Determine the (x, y) coordinate at the center of the cell enclosing the given text.  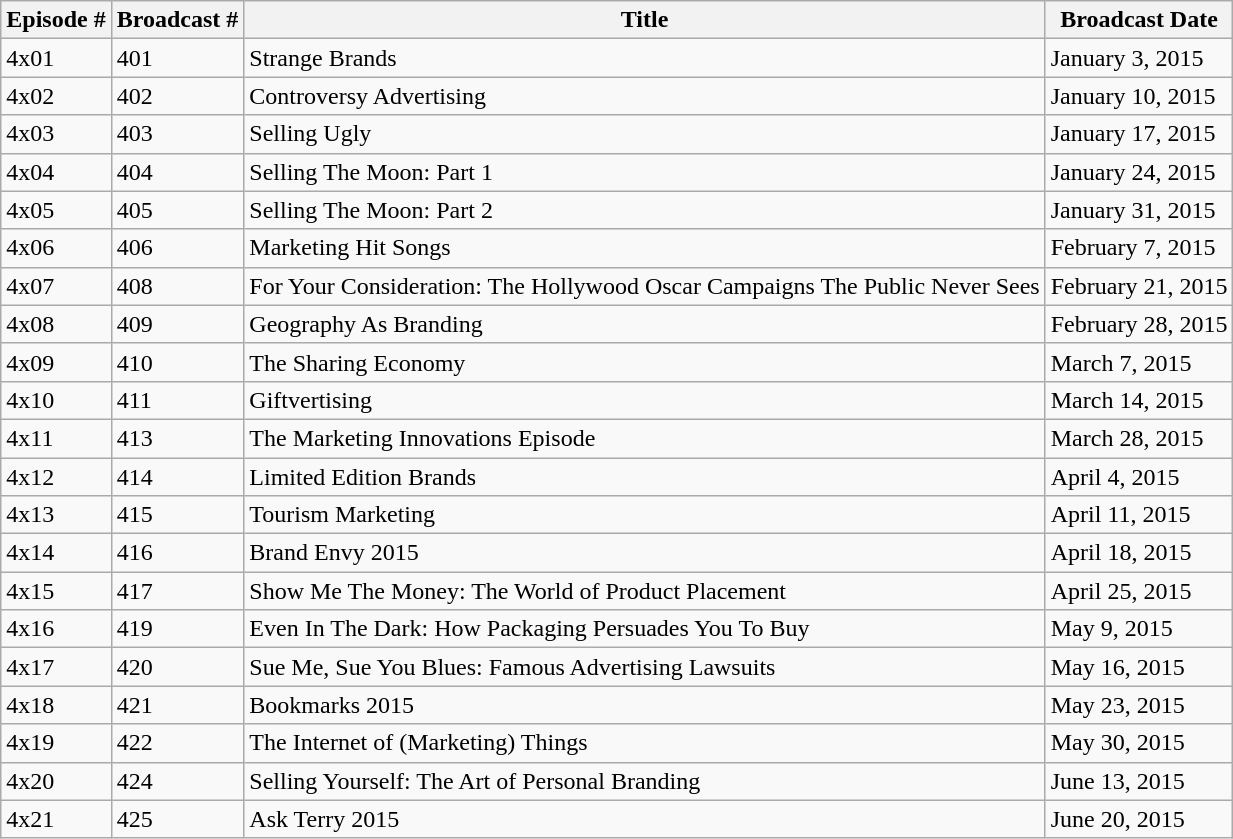
4x05 (56, 210)
405 (178, 210)
4x16 (56, 629)
4x02 (56, 96)
March 7, 2015 (1139, 362)
420 (178, 667)
Show Me The Money: The World of Product Placement (644, 591)
409 (178, 324)
4x19 (56, 743)
The Marketing Innovations Episode (644, 438)
4x12 (56, 477)
4x07 (56, 286)
Ask Terry 2015 (644, 819)
January 3, 2015 (1139, 58)
Bookmarks 2015 (644, 705)
Selling The Moon: Part 1 (644, 172)
March 14, 2015 (1139, 400)
4x15 (56, 591)
January 10, 2015 (1139, 96)
May 9, 2015 (1139, 629)
February 21, 2015 (1139, 286)
402 (178, 96)
Giftvertising (644, 400)
406 (178, 248)
May 23, 2015 (1139, 705)
4x01 (56, 58)
Strange Brands (644, 58)
4x13 (56, 515)
Controversy Advertising (644, 96)
Broadcast # (178, 20)
Selling Yourself: The Art of Personal Branding (644, 781)
4x08 (56, 324)
422 (178, 743)
4x09 (56, 362)
Tourism Marketing (644, 515)
413 (178, 438)
Title (644, 20)
419 (178, 629)
Even In The Dark: How Packaging Persuades You To Buy (644, 629)
May 16, 2015 (1139, 667)
Selling The Moon: Part 2 (644, 210)
For Your Consideration: The Hollywood Oscar Campaigns The Public Never Sees (644, 286)
4x10 (56, 400)
421 (178, 705)
4x03 (56, 134)
The Sharing Economy (644, 362)
4x11 (56, 438)
403 (178, 134)
401 (178, 58)
414 (178, 477)
April 11, 2015 (1139, 515)
408 (178, 286)
417 (178, 591)
415 (178, 515)
April 25, 2015 (1139, 591)
The Internet of (Marketing) Things (644, 743)
Selling Ugly (644, 134)
410 (178, 362)
4x17 (56, 667)
March 28, 2015 (1139, 438)
4x20 (56, 781)
January 24, 2015 (1139, 172)
Brand Envy 2015 (644, 553)
January 17, 2015 (1139, 134)
January 31, 2015 (1139, 210)
404 (178, 172)
4x14 (56, 553)
Marketing Hit Songs (644, 248)
April 4, 2015 (1139, 477)
Episode # (56, 20)
4x18 (56, 705)
4x04 (56, 172)
425 (178, 819)
4x06 (56, 248)
February 28, 2015 (1139, 324)
May 30, 2015 (1139, 743)
424 (178, 781)
Limited Edition Brands (644, 477)
411 (178, 400)
Geography As Branding (644, 324)
Broadcast Date (1139, 20)
4x21 (56, 819)
February 7, 2015 (1139, 248)
June 13, 2015 (1139, 781)
April 18, 2015 (1139, 553)
416 (178, 553)
June 20, 2015 (1139, 819)
Sue Me, Sue You Blues: Famous Advertising Lawsuits (644, 667)
